Search for the cell housing the specified text and yield its [X, Y] center coordinate. 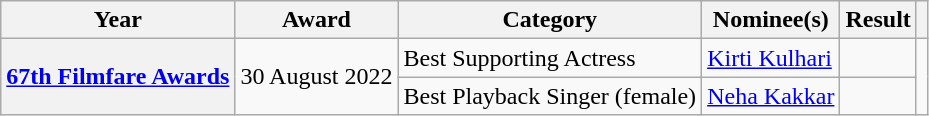
67th Filmfare Awards [118, 77]
Best Playback Singer (female) [550, 96]
Award [316, 20]
30 August 2022 [316, 77]
Year [118, 20]
Nominee(s) [771, 20]
Neha Kakkar [771, 96]
Best Supporting Actress [550, 58]
Result [878, 20]
Category [550, 20]
Kirti Kulhari [771, 58]
